Return [X, Y] of the center of cell containing provided text 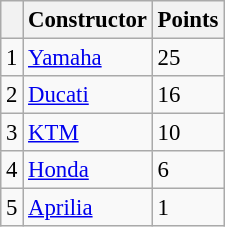
10 [188, 133]
KTM [88, 133]
4 [12, 170]
5 [12, 208]
16 [188, 95]
6 [188, 170]
Points [188, 20]
2 [12, 95]
Constructor [88, 20]
Honda [88, 170]
25 [188, 58]
Yamaha [88, 58]
Aprilia [88, 208]
Ducati [88, 95]
3 [12, 133]
